Pinpoint the cell where the given text exists, returning its [X, Y] midpoint coordinate. 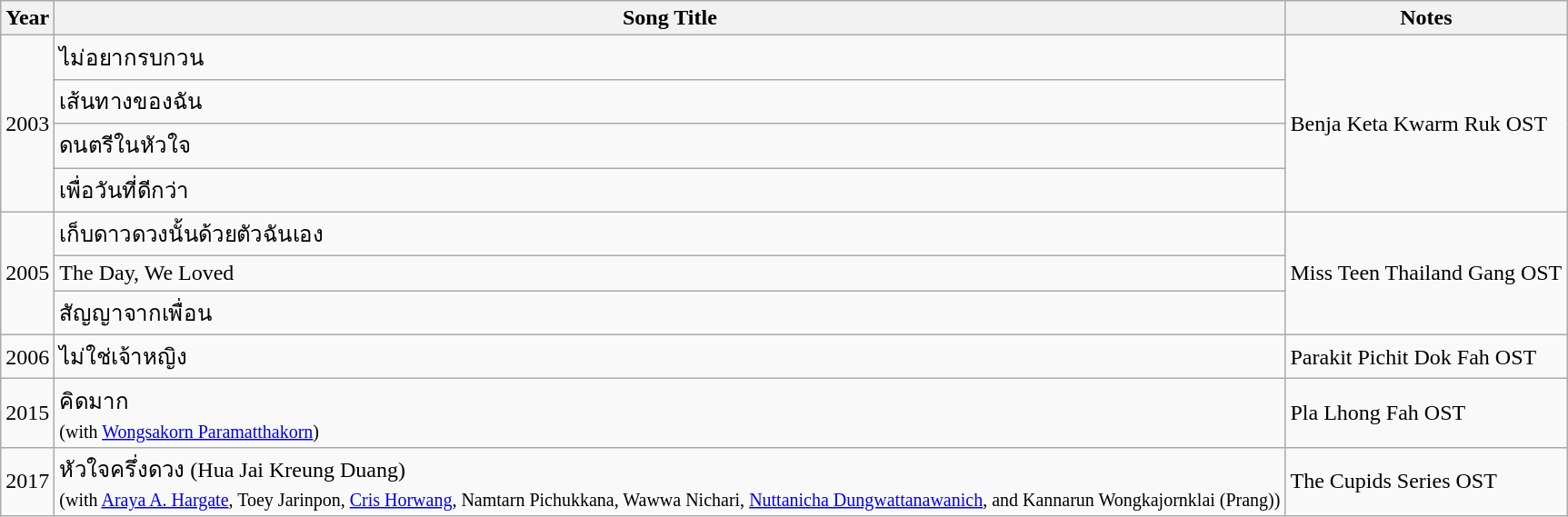
เส้นทางของฉัน [670, 102]
ดนตรีในหัวใจ [670, 145]
คิดมาก(with Wongsakorn Paramatthakorn) [670, 413]
The Cupids Series OST [1426, 482]
Benja Keta Kwarm Ruk OST [1426, 124]
2017 [27, 482]
Year [27, 18]
Miss Teen Thailand Gang OST [1426, 273]
Notes [1426, 18]
2006 [27, 356]
2005 [27, 273]
ไม่ใช่เจ้าหญิง [670, 356]
ไม่อยากรบกวน [670, 58]
Pla Lhong Fah OST [1426, 413]
สัญญาจากเพื่อน [670, 313]
Parakit Pichit Dok Fah OST [1426, 356]
เก็บดาวดวงนั้นด้วยตัวฉันเอง [670, 234]
The Day, We Loved [670, 273]
Song Title [670, 18]
เพื่อวันที่ดีกว่า [670, 189]
2003 [27, 124]
2015 [27, 413]
